Detect which cell encompasses the target text, then output its (X, Y) center coordinate. 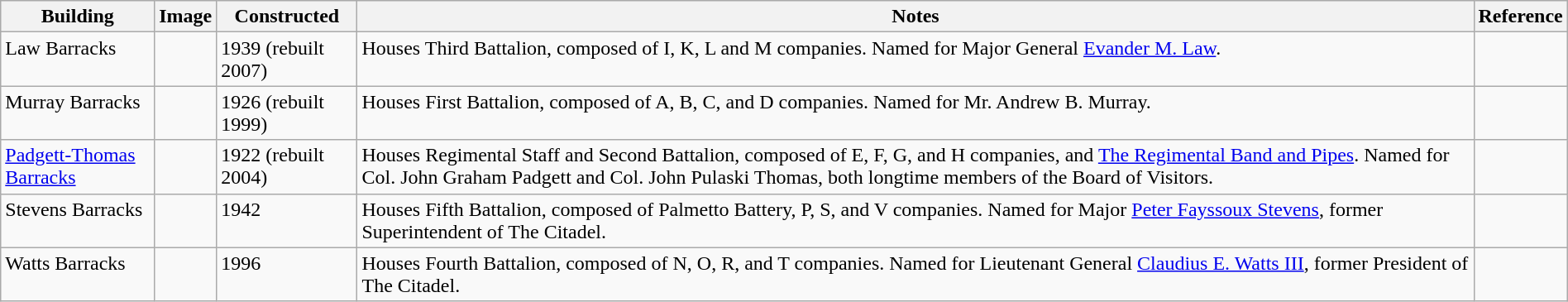
Law Barracks (78, 60)
Reference (1520, 17)
Building (78, 17)
Watts Barracks (78, 275)
Constructed (287, 17)
Houses Third Battalion, composed of I, K, L and M companies. Named for Major General Evander M. Law. (915, 60)
1942 (287, 220)
Murray Barracks (78, 113)
Padgett-Thomas Barracks (78, 167)
Stevens Barracks (78, 220)
Houses First Battalion, composed of A, B, C, and D companies. Named for Mr. Andrew B. Murray. (915, 113)
Houses Fourth Battalion, composed of N, O, R, and T companies. Named for Lieutenant General Claudius E. Watts III, former President of The Citadel. (915, 275)
1922 (rebuilt 2004) (287, 167)
1926 (rebuilt 1999) (287, 113)
Notes (915, 17)
Image (185, 17)
1996 (287, 275)
1939 (rebuilt 2007) (287, 60)
